Scan for the cell matching the given text and deliver its (X, Y) coordinate at center. 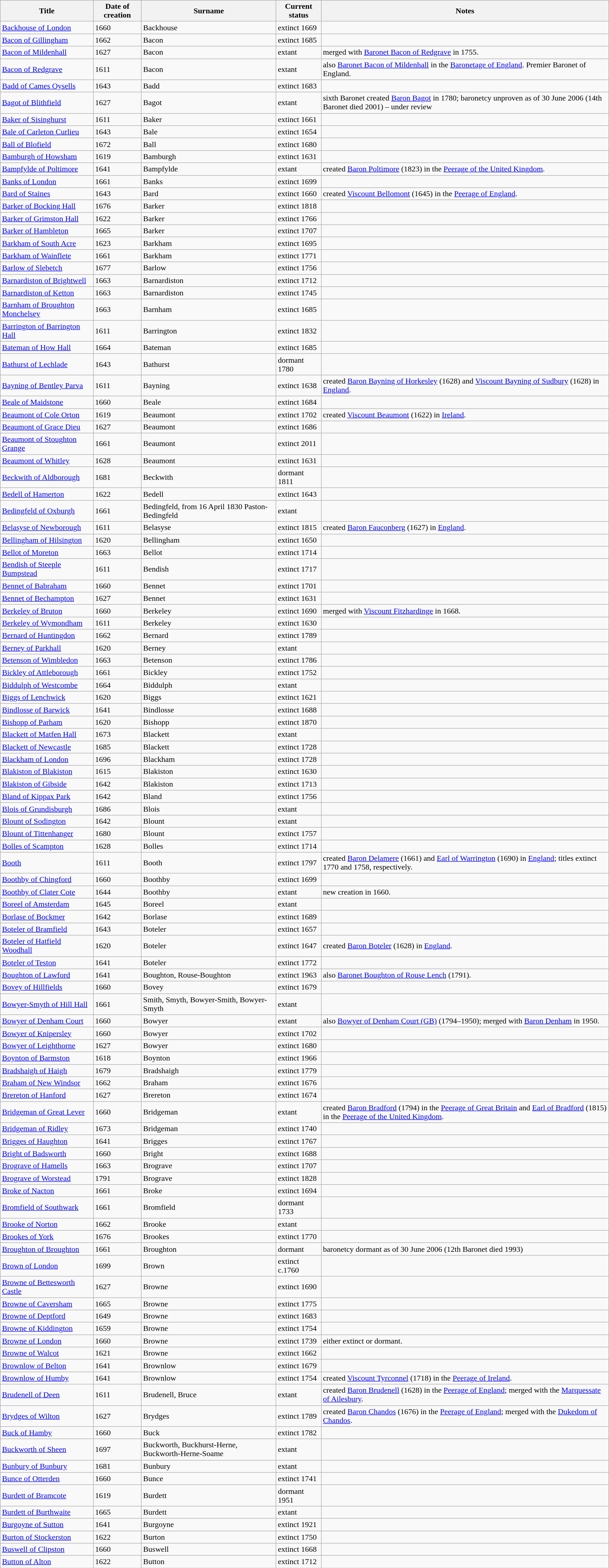
Biggs of Lenchwick (47, 697)
extinct 1815 (299, 528)
Brooke (209, 1224)
Biddulph (209, 685)
1618 (117, 1058)
Banks (209, 181)
extinct 1689 (299, 917)
extinct c.1760 (299, 1265)
dormant (299, 1249)
Boreel of Amsterdam (47, 904)
extinct 1740 (299, 1129)
baronetcy dormant as of 30 June 2006 (12th Baronet died 1993) (465, 1249)
Berkeley of Wymondham (47, 623)
Boteler of Bramfield (47, 929)
Bard (209, 194)
extinct 1771 (299, 256)
Blackett of Matfen Hall (47, 735)
extinct 1739 (299, 1341)
Belasyse of Newborough (47, 528)
extinct 1772 (299, 963)
extinct 1757 (299, 833)
Burdett of Burthwaite (47, 1512)
Bowyer of Denham Court (47, 1021)
Bunce (209, 1479)
Barnardiston of Ketton (47, 293)
Barkham of South Acre (47, 243)
Bacon of Redgrave (47, 69)
either extinct or dormant. (465, 1341)
extinct 1686 (299, 427)
Brograve of Worstead (47, 1178)
Bedingfeld, from 16 April 1830 Paston-Bedingfeld (209, 511)
Brydges (209, 1416)
Bateman (209, 347)
Bradshaigh (209, 1071)
extinct 1695 (299, 243)
Brookes (209, 1237)
also Baronet Boughton of Rouse Lench (1791). (465, 975)
Brown (209, 1265)
Bright of Badsworth (47, 1154)
Bale (209, 132)
Browne of Deptford (47, 1316)
extinct 1782 (299, 1433)
Ball (209, 144)
Bellot of Moreton (47, 552)
Blois (209, 809)
1685 (117, 747)
1696 (117, 759)
Bathurst (209, 364)
Bampfylde (209, 169)
1791 (117, 1178)
extinct 1657 (299, 929)
1679 (117, 1071)
Beaumont of Whitley (47, 461)
Bishopp of Parham (47, 722)
Bernard (209, 635)
Blakiston of Gibside (47, 784)
Betenson (209, 660)
Brookes of York (47, 1237)
Beaumont of Stoughton Grange (47, 444)
Bacon of Mildenhall (47, 52)
Date of creation (117, 11)
Banks of London (47, 181)
Barlow (209, 268)
Bard of Staines (47, 194)
also Bowyer of Denham Court (GB) (1794–1950); merged with Baron Denham in 1950. (465, 1021)
created Baron Fauconberg (1627) in England. (465, 528)
Bayning of Bentley Parva (47, 385)
Barrington (209, 331)
1644 (117, 892)
Bedell (209, 494)
Borlase (209, 917)
Button of Alton (47, 1562)
Surname (209, 11)
Brigges (209, 1141)
extinct 1963 (299, 975)
Beckwith (209, 478)
Betenson of Wimbledon (47, 660)
Bellot (209, 552)
Beckwith of Aldborough (47, 478)
Brooke of Norton (47, 1224)
Baker of Sisinghurst (47, 119)
Bridgeman of Ridley (47, 1129)
Biggs (209, 697)
extinct 1921 (299, 1524)
dormant 1951 (299, 1495)
extinct 1676 (299, 1083)
Bowyer of Leighthorne (47, 1046)
extinct 1775 (299, 1304)
Blackett of Newcastle (47, 747)
Brereton of Hanford (47, 1095)
Boughton, Rouse-Boughton (209, 975)
created Baron Bayning of Horkesley (1628) and Viscount Bayning of Sudbury (1628) in England. (465, 385)
extinct 1750 (299, 1537)
created Viscount Bellomont (1645) in the Peerage of England. (465, 194)
dormant 1780 (299, 364)
dormant 1733 (299, 1208)
1677 (117, 268)
extinct 1638 (299, 385)
Bunce of Otterden (47, 1479)
Burton of Stockerston (47, 1537)
Bowyer of Knipersley (47, 1033)
Brereton (209, 1095)
merged with Baronet Bacon of Redgrave in 1755. (465, 52)
Button (209, 1562)
Bindlosse of Barwick (47, 710)
Brograve of Hamells (47, 1166)
extinct 1621 (299, 697)
Blakiston of Blakiston (47, 772)
Beale (209, 402)
extinct 1966 (299, 1058)
Current status (299, 11)
extinct 1684 (299, 402)
Bickley (209, 673)
Brydges of Wilton (47, 1416)
extinct 1674 (299, 1095)
Bright (209, 1154)
Barker of Bocking Hall (47, 206)
Buckworth of Sheen (47, 1450)
Badd of Cames Oysells (47, 86)
1672 (117, 144)
Berney (209, 648)
Braham of New Windsor (47, 1083)
Burgoyne (209, 1524)
Boynton (209, 1058)
Backhouse (209, 28)
Bacon of Gillingham (47, 40)
extinct 1654 (299, 132)
Beaumont of Cole Orton (47, 415)
Bindlosse (209, 710)
Broke (209, 1191)
Boothby of Chingford (47, 880)
Brudenell, Bruce (209, 1395)
Bernard of Huntingdon (47, 635)
Bampfylde of Poltimore (47, 169)
Browne of Kiddington (47, 1329)
Barlow of Slebetch (47, 268)
extinct 1779 (299, 1071)
1621 (117, 1353)
Bennet of Babraham (47, 586)
Bamburgh of Howsham (47, 156)
Barnham (209, 310)
1697 (117, 1450)
Browne of Bettesworth Castle (47, 1287)
Beaumont of Grace Dieu (47, 427)
Broke of Nacton (47, 1191)
created Baron Brudenell (1628) in the Peerage of England; merged with the Marquessate of Ailesbury. (465, 1395)
Barnham of Broughton Monchelsey (47, 310)
extinct 1713 (299, 784)
Blackham of London (47, 759)
Ball of Blofield (47, 144)
Blackham (209, 759)
Bunbury (209, 1466)
created Viscount Beaumont (1622) in Ireland. (465, 415)
Browne of Caversham (47, 1304)
Blount of Sodington (47, 821)
Bland (209, 796)
Bathurst of Lechlade (47, 364)
Blois of Grundisburgh (47, 809)
extinct 1786 (299, 660)
Title (47, 11)
Brownlow of Belton (47, 1366)
extinct 1752 (299, 673)
Barnardiston of Brightwell (47, 280)
extinct 1745 (299, 293)
extinct 1797 (299, 863)
Buswell of Clipston (47, 1549)
dormant 1811 (299, 478)
created Baron Poltimore (1823) in the Peerage of the United Kingdom. (465, 169)
Boteler of Hatfield Woodhall (47, 946)
1699 (117, 1265)
Boteler of Teston (47, 963)
extinct 1766 (299, 219)
Bovey of Hillfields (47, 987)
Beale of Maidstone (47, 402)
Broughton of Broughton (47, 1249)
Boughton of Lawford (47, 975)
Brudenell of Deen (47, 1395)
merged with Viscount Fitzhardinge in 1668. (465, 611)
Backhouse of London (47, 28)
extinct 1661 (299, 119)
Bromfield of Southwark (47, 1208)
Bennet of Bechampton (47, 598)
Barrington of Barrington Hall (47, 331)
extinct 1832 (299, 331)
1659 (117, 1329)
Bellingham (209, 540)
created Baron Delamere (1661) and Earl of Warrington (1690) in England; titles extinct 1770 and 1758, respectively. (465, 863)
extinct 1741 (299, 1479)
Smith, Smyth, Bowyer-Smith, Bowyer-Smyth (209, 1004)
1615 (117, 772)
Biddulph of Westcombe (47, 685)
Borlase of Bockmer (47, 917)
Boothby of Clater Cote (47, 892)
created Baron Chandos (1676) in the Peerage of England; merged with the Dukedom of Chandos. (465, 1416)
Badd (209, 86)
extinct 1717 (299, 569)
Bishopp (209, 722)
extinct 1870 (299, 722)
Buckworth, Buckhurst-Herne, Buckworth-Herne-Soame (209, 1450)
extinct 1662 (299, 1353)
Boynton of Barmston (47, 1058)
extinct 1694 (299, 1191)
Buck of Hamby (47, 1433)
Brigges of Haughton (47, 1141)
extinct 1767 (299, 1141)
Bromfield (209, 1208)
extinct 1701 (299, 586)
sixth Baronet created Baron Bagot in 1780; baronetcy unproven as of 30 June 2006 (14th Baronet died 2001) – under review (465, 103)
Bendish of Steeple Bumpstead (47, 569)
Notes (465, 11)
Barker of Hambleton (47, 231)
Bendish (209, 569)
Berney of Parkhall (47, 648)
Bolles (209, 846)
Bland of Kippax Park (47, 796)
Bagot of Blithfield (47, 103)
Browne of Walcot (47, 1353)
extinct 1668 (299, 1549)
Barkham of Wainflete (47, 256)
Burdett of Bramcote (47, 1495)
Bedingfeld of Oxburgh (47, 511)
extinct 2011 (299, 444)
extinct 1660 (299, 194)
Bagot (209, 103)
Bedell of Hamerton (47, 494)
Bunbury of Bunbury (47, 1466)
Buswell (209, 1549)
Braham (209, 1083)
1645 (117, 904)
Boreel (209, 904)
extinct 1647 (299, 946)
extinct 1770 (299, 1237)
Bayning (209, 385)
extinct 1669 (299, 28)
Bolles of Scampton (47, 846)
1623 (117, 243)
Blount of Tittenhanger (47, 833)
extinct 1818 (299, 206)
Brown of London (47, 1265)
Bovey (209, 987)
Bowyer-Smyth of Hill Hall (47, 1004)
Brownlow of Humby (47, 1378)
Burton (209, 1537)
created Baron Bradford (1794) in the Peerage of Great Britain and Earl of Bradford (1815) in the Peerage of the United Kingdom. (465, 1112)
Buck (209, 1433)
1649 (117, 1316)
new creation in 1660. (465, 892)
Barker of Grimston Hall (47, 219)
Bridgeman of Great Lever (47, 1112)
1686 (117, 809)
Bradshaigh of Haigh (47, 1071)
Burgoyne of Sutton (47, 1524)
created Viscount Tyrconnel (1718) in the Peerage of Ireland. (465, 1378)
also Baronet Bacon of Mildenhall in the Baronetage of England. Premier Baronet of England. (465, 69)
extinct 1650 (299, 540)
Browne of London (47, 1341)
Bateman of How Hall (47, 347)
created Baron Boteler (1628) in England. (465, 946)
extinct 1643 (299, 494)
Bellingham of Hilsington (47, 540)
Berkeley of Bruton (47, 611)
Bale of Carleton Curlieu (47, 132)
1680 (117, 833)
Bickley of Attleborough (47, 673)
extinct 1828 (299, 1178)
Belasyse (209, 528)
Broughton (209, 1249)
Bamburgh (209, 156)
Baker (209, 119)
